Extract the (X, Y) coordinate from the center of the cell holding the provided text.  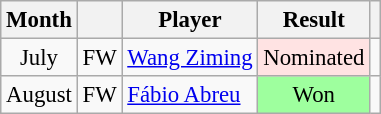
Won (314, 95)
August (39, 95)
Result (314, 20)
Month (39, 20)
Wang Ziming (190, 58)
Nominated (314, 58)
July (39, 58)
Fábio Abreu (190, 95)
Player (190, 20)
